Pinpoint the cell where the given text exists, returning its (X, Y) midpoint coordinate. 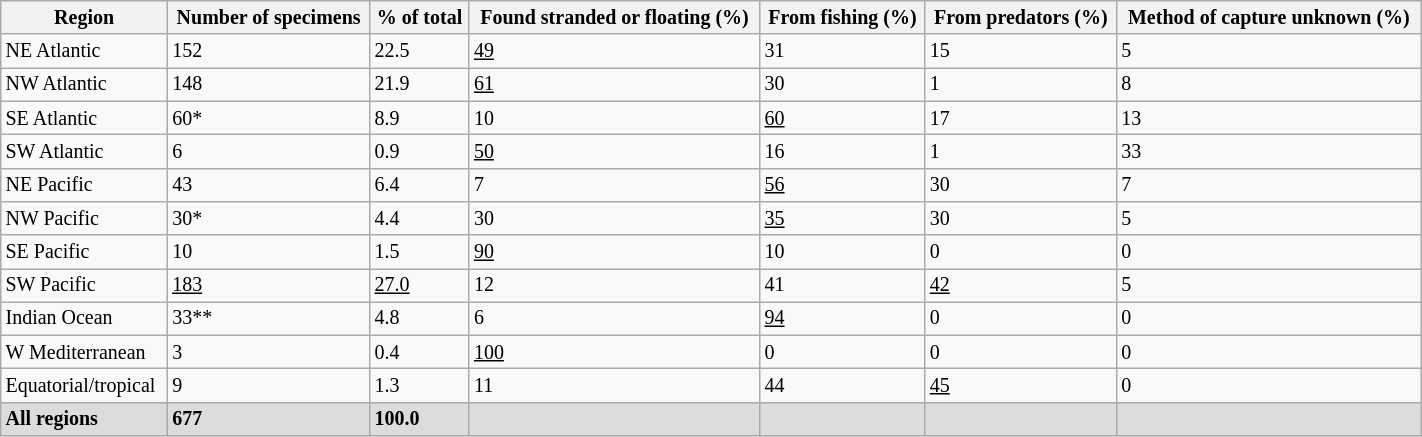
SW Pacific (84, 286)
1.3 (420, 386)
13 (1270, 118)
148 (268, 84)
6.4 (420, 184)
Indian Ocean (84, 318)
% of total (420, 18)
50 (614, 152)
W Mediterranean (84, 352)
49 (614, 52)
100.0 (420, 420)
60* (268, 118)
NE Atlantic (84, 52)
61 (614, 84)
4.8 (420, 318)
3 (268, 352)
90 (614, 252)
22.5 (420, 52)
94 (842, 318)
SW Atlantic (84, 152)
44 (842, 386)
12 (614, 286)
30* (268, 218)
17 (1021, 118)
Method of capture unknown (%) (1270, 18)
45 (1021, 386)
183 (268, 286)
152 (268, 52)
NE Pacific (84, 184)
33 (1270, 152)
NW Atlantic (84, 84)
SE Pacific (84, 252)
NW Pacific (84, 218)
16 (842, 152)
All regions (84, 420)
8 (1270, 84)
15 (1021, 52)
21.9 (420, 84)
Found stranded or floating (%) (614, 18)
33** (268, 318)
56 (842, 184)
8.9 (420, 118)
Number of specimens (268, 18)
60 (842, 118)
27.0 (420, 286)
0.4 (420, 352)
SE Atlantic (84, 118)
Equatorial/tropical (84, 386)
4.4 (420, 218)
43 (268, 184)
42 (1021, 286)
1.5 (420, 252)
11 (614, 386)
677 (268, 420)
0.9 (420, 152)
From predators (%) (1021, 18)
35 (842, 218)
100 (614, 352)
31 (842, 52)
Region (84, 18)
9 (268, 386)
From fishing (%) (842, 18)
41 (842, 286)
